Return (X, Y) of the center of cell containing provided text 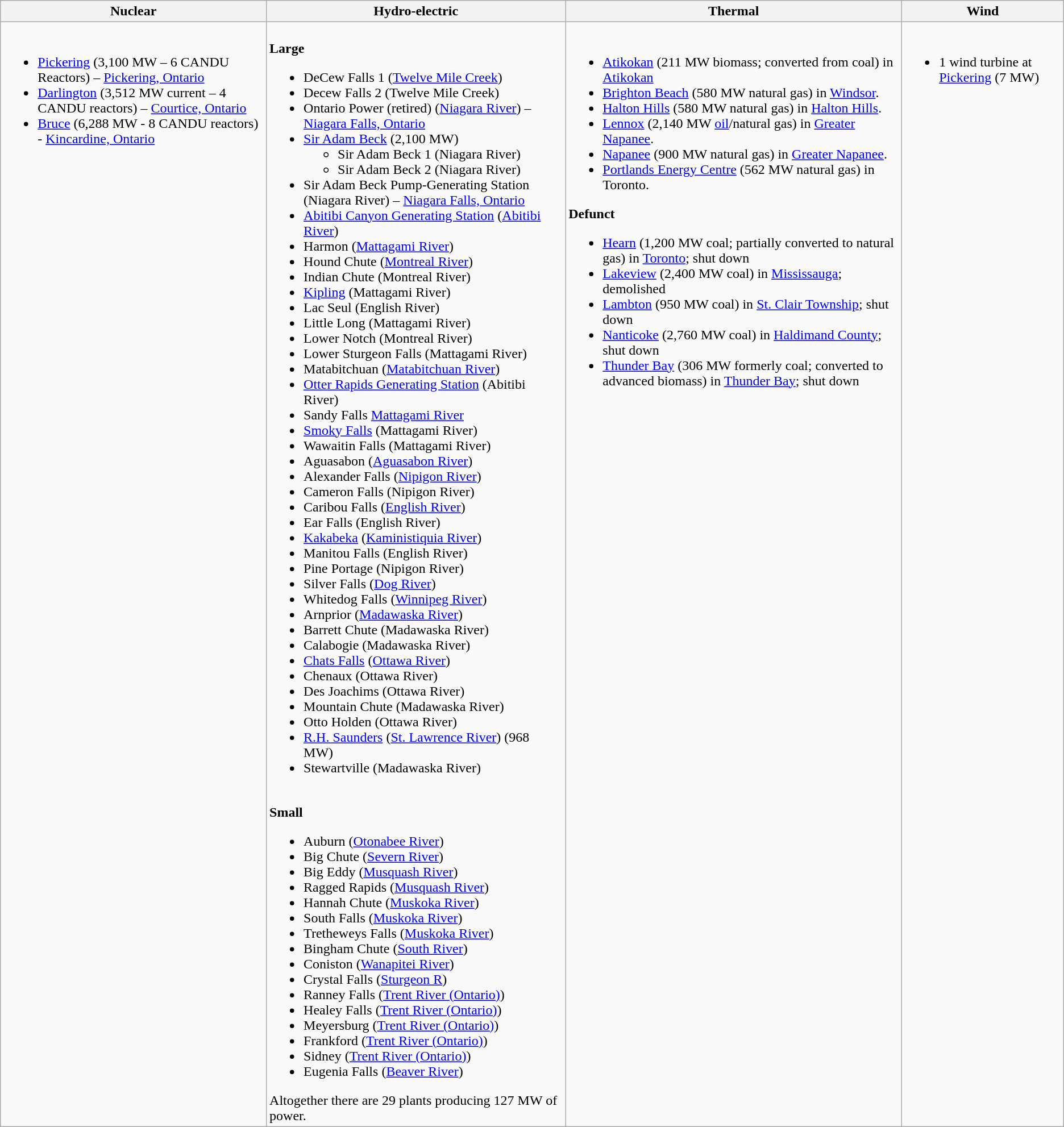
Hydro-electric (416, 11)
1 wind turbine at Pickering (7 MW) (983, 574)
Thermal (734, 11)
Nuclear (134, 11)
Wind (983, 11)
